Extract the (X, Y) coordinate from the center of the cell holding the provided text.  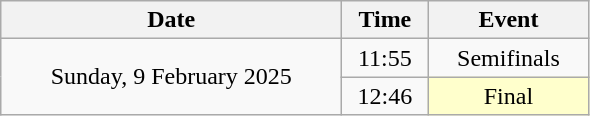
Semifinals (508, 58)
Event (508, 20)
Sunday, 9 February 2025 (172, 77)
11:55 (385, 58)
12:46 (385, 96)
Time (385, 20)
Date (172, 20)
Final (508, 96)
